Return (X, Y) of the center of cell containing provided text 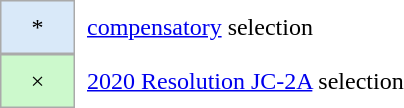
× (38, 81)
* (38, 27)
